Find where the given text appears and provide that cell's center as (x, y) coordinate. 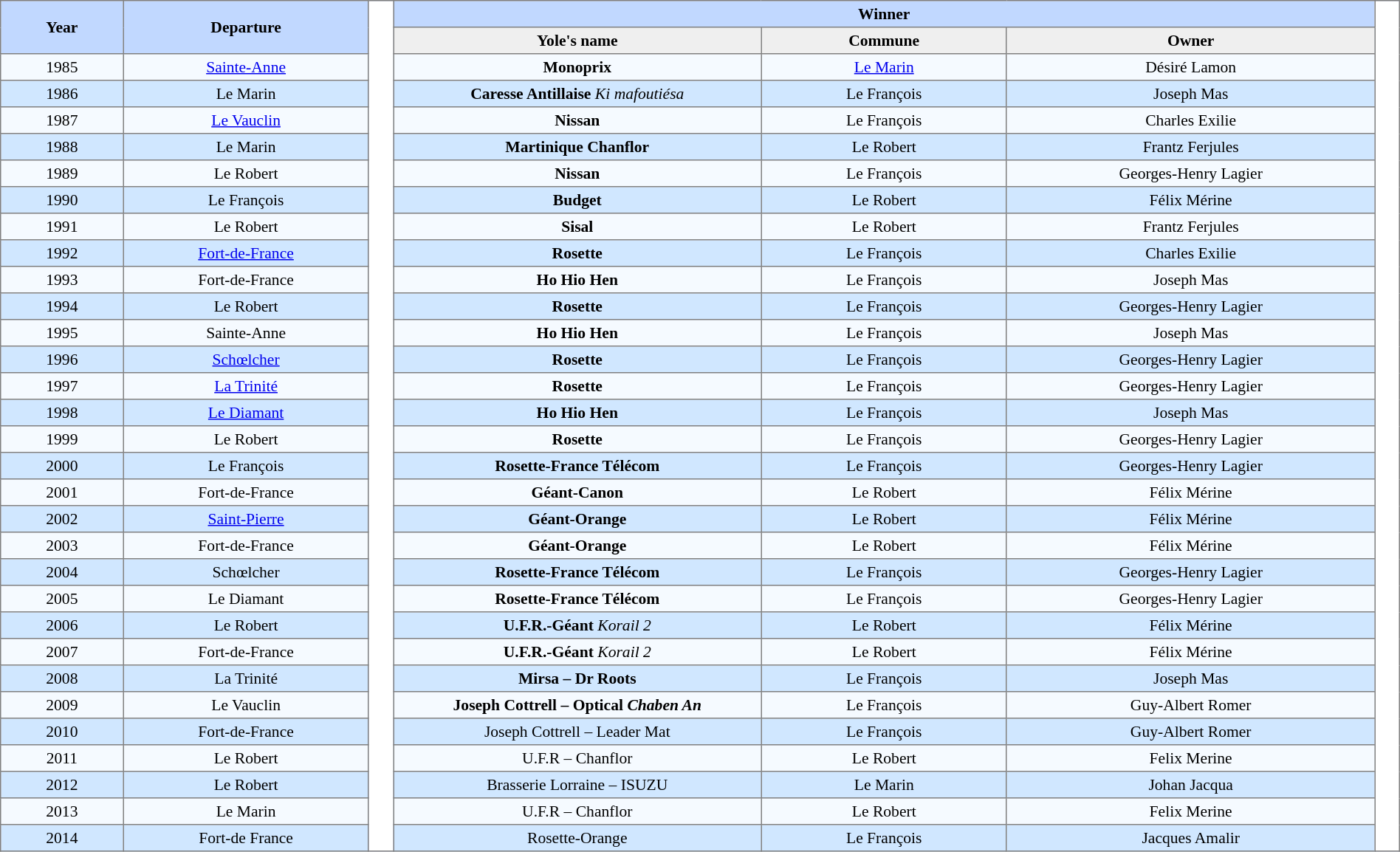
Martinique Chanflor (577, 147)
2009 (62, 705)
1987 (62, 120)
Brasserie Lorraine – ISUZU (577, 785)
Johan Jacqua (1190, 785)
Fort-de France (246, 838)
1999 (62, 439)
Departure (246, 27)
1986 (62, 94)
Jacques Amalir (1190, 838)
2014 (62, 838)
Sisal (577, 227)
1995 (62, 333)
1988 (62, 147)
2002 (62, 519)
2003 (62, 546)
1990 (62, 200)
Year (62, 27)
Winner (883, 14)
Caresse Antillaise Ki mafoutiésa (577, 94)
Owner (1190, 41)
1997 (62, 386)
Joseph Cottrell – Optical Chaben An (577, 705)
Commune (884, 41)
1998 (62, 413)
Monoprix (577, 67)
Joseph Cottrell – Leader Mat (577, 732)
Rosette-Orange (577, 838)
Désiré Lamon (1190, 67)
1994 (62, 306)
Saint-Pierre (246, 519)
1992 (62, 253)
1989 (62, 174)
Géant-Canon (577, 492)
Budget (577, 200)
1993 (62, 280)
2010 (62, 732)
2008 (62, 678)
2007 (62, 652)
1985 (62, 67)
2006 (62, 625)
2005 (62, 599)
1996 (62, 360)
2011 (62, 758)
2004 (62, 572)
2013 (62, 811)
Yole's name (577, 41)
2012 (62, 785)
1991 (62, 227)
2000 (62, 466)
Mirsa – Dr Roots (577, 678)
2001 (62, 492)
